Capture the cell that displays the provided text and extract its (X, Y) central coordinate. 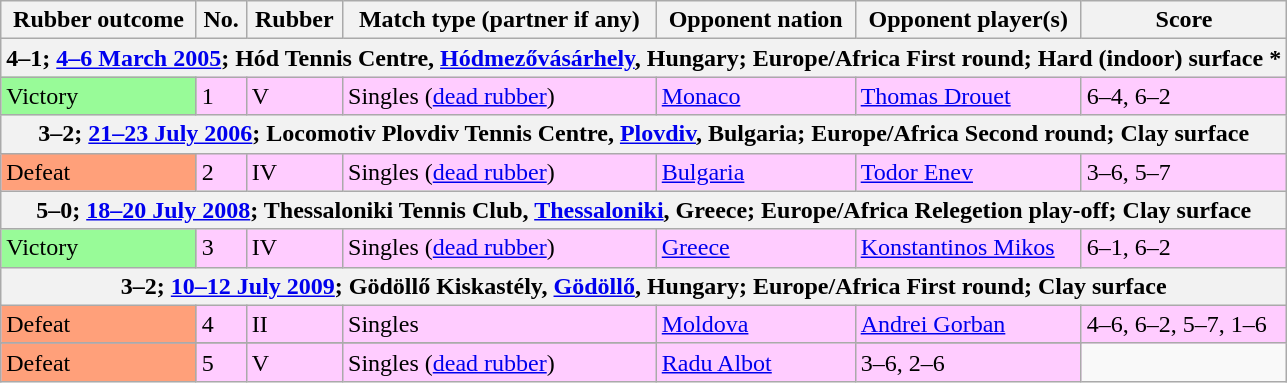
Greece (756, 248)
Todor Enev (968, 172)
3–2; 10–12 July 2009; Gödöllő Kiskastély, Gödöllő, Hungary; Europe/Africa First round; Clay surface (644, 286)
3–2; 21–23 July 2006; Locomotiv Plovdiv Tennis Centre, Plovdiv, Bulgaria; Europe/Africa Second round; Clay surface (644, 134)
Thomas Drouet (968, 96)
No. (221, 20)
Radu Albot (756, 362)
Score (1184, 20)
3–6, 2–6 (968, 362)
6–4, 6–2 (1184, 96)
Andrei Gorban (968, 324)
Opponent nation (756, 20)
Match type (partner if any) (500, 20)
Konstantinos Mikos (968, 248)
4–1; 4–6 March 2005; Hód Tennis Centre, Hódmezővásárhely, Hungary; Europe/Africa First round; Hard (indoor) surface * (644, 58)
3 (221, 248)
Moldova (756, 324)
5–0; 18–20 July 2008; Thessaloniki Tennis Club, Thessaloniki, Greece; Europe/Africa Relegetion play-off; Clay surface (644, 210)
Bulgaria (756, 172)
4 (221, 324)
II (294, 324)
4–6, 6–2, 5–7, 1–6 (1184, 324)
3–6, 5–7 (1184, 172)
2 (221, 172)
Singles (500, 324)
Opponent player(s) (968, 20)
Monaco (756, 96)
6–1, 6–2 (1184, 248)
1 (221, 96)
Rubber outcome (99, 20)
Rubber (294, 20)
5 (221, 362)
